Capture the cell that displays the provided text and extract its (x, y) central coordinate. 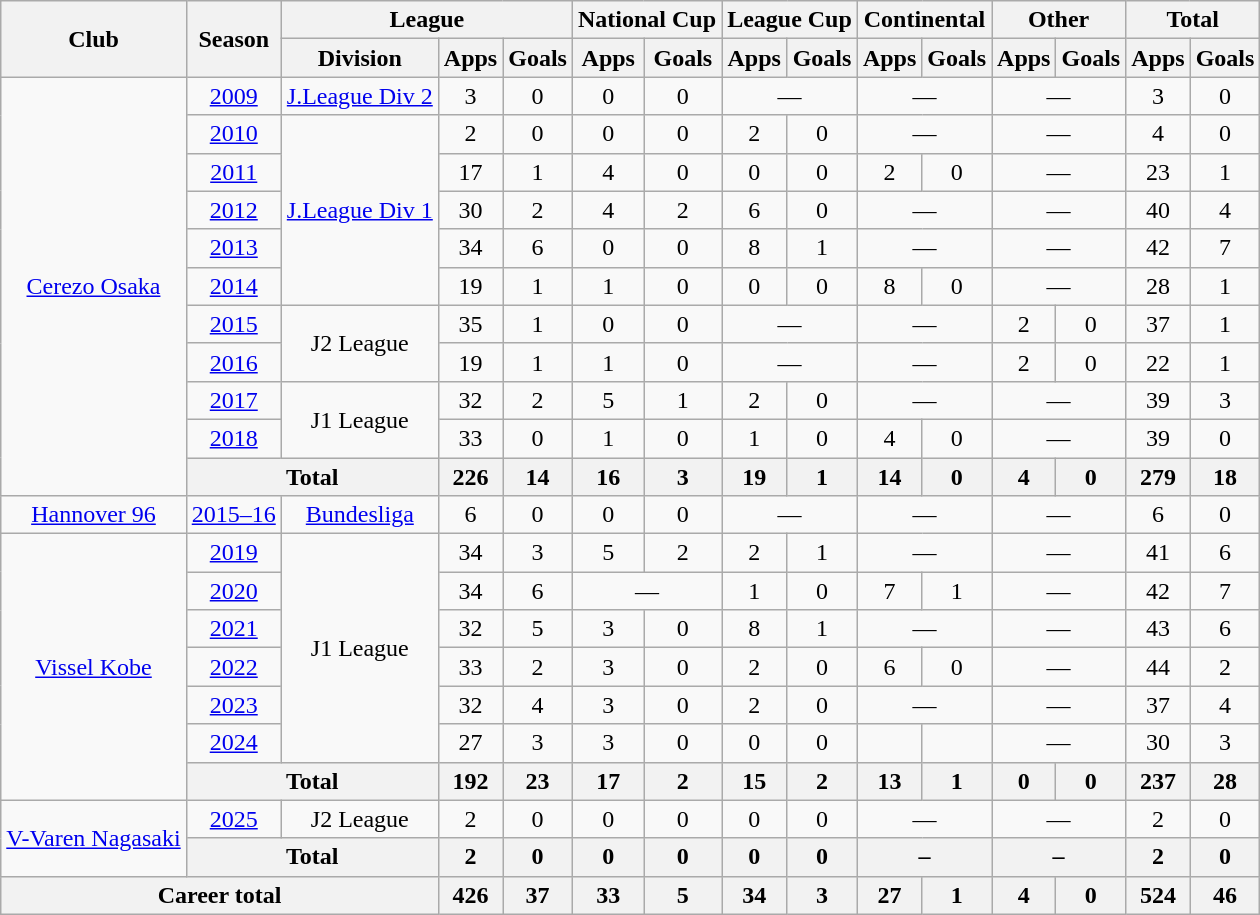
2017 (234, 400)
226 (470, 477)
46 (1225, 895)
Division (360, 58)
41 (1158, 553)
Career total (220, 895)
2014 (234, 286)
279 (1158, 477)
League Cup (790, 20)
2015 (234, 324)
2013 (234, 248)
2024 (234, 743)
Other (1059, 20)
League (426, 20)
15 (754, 781)
40 (1158, 210)
192 (470, 781)
237 (1158, 781)
V-Varen Nagasaki (94, 838)
Bundesliga (360, 515)
35 (470, 324)
2012 (234, 210)
2015–16 (234, 515)
National Cup (646, 20)
Hannover 96 (94, 515)
2018 (234, 438)
2025 (234, 819)
Season (234, 39)
Cerezo Osaka (94, 286)
44 (1158, 667)
J.League Div 1 (360, 210)
43 (1158, 629)
2020 (234, 591)
18 (1225, 477)
Vissel Kobe (94, 667)
13 (889, 781)
2022 (234, 667)
J.League Div 2 (360, 96)
2019 (234, 553)
Continental (924, 20)
426 (470, 895)
524 (1158, 895)
22 (1158, 362)
2021 (234, 629)
2016 (234, 362)
2011 (234, 172)
2009 (234, 96)
16 (608, 477)
2023 (234, 705)
Club (94, 39)
2010 (234, 134)
